Pinpoint the cell where the given text exists, returning its (x, y) midpoint coordinate. 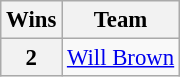
Wins (32, 20)
2 (32, 58)
Will Brown (121, 58)
Team (121, 20)
